Capture the cell that displays the provided text and extract its (x, y) central coordinate. 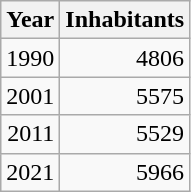
2021 (30, 172)
4806 (125, 58)
Inhabitants (125, 20)
1990 (30, 58)
5529 (125, 134)
2011 (30, 134)
Year (30, 20)
5966 (125, 172)
5575 (125, 96)
2001 (30, 96)
